From the cell containing the given text, extract its center point as (x, y) coordinate. 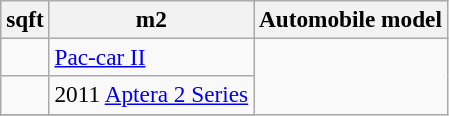
Automobile model (351, 19)
m2 (151, 19)
2011 Aptera 2 Series (151, 95)
sqft (25, 19)
Pac-car II (151, 57)
